Find where the given text appears and provide that cell's center as (x, y) coordinate. 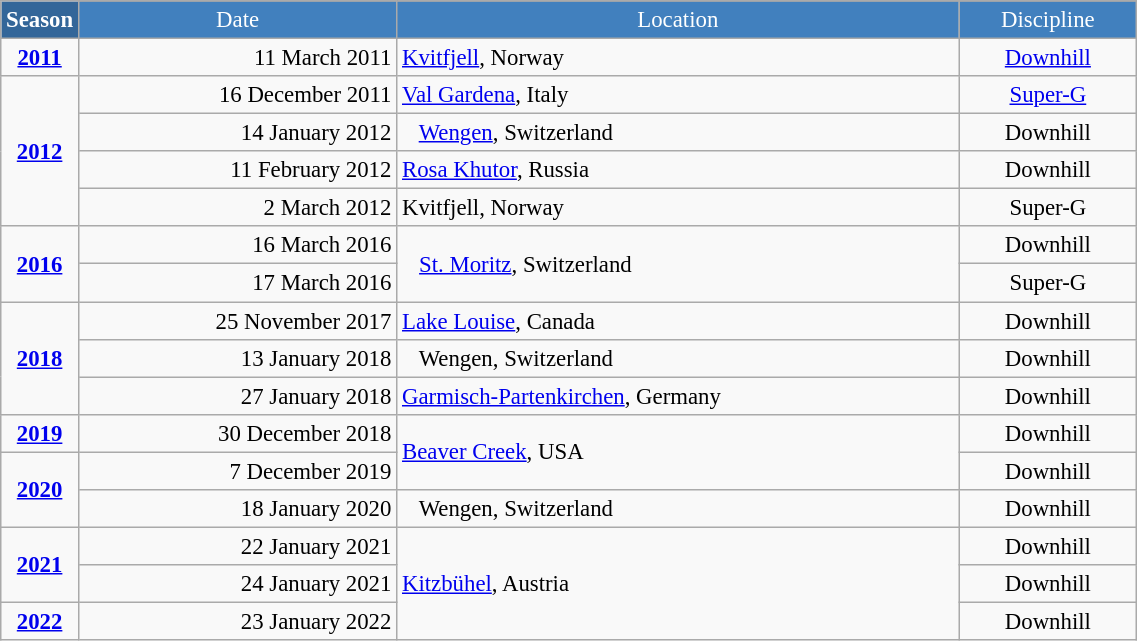
2016 (40, 264)
25 November 2017 (237, 321)
14 January 2012 (237, 133)
27 January 2018 (237, 396)
Beaver Creek, USA (678, 452)
23 January 2022 (237, 621)
Rosa Khutor, Russia (678, 170)
St. Moritz, Switzerland (678, 264)
7 December 2019 (237, 471)
16 December 2011 (237, 95)
2020 (40, 490)
2 March 2012 (237, 208)
2011 (40, 58)
30 December 2018 (237, 433)
2019 (40, 433)
Discipline (1048, 20)
2012 (40, 151)
11 March 2011 (237, 58)
Val Gardena, Italy (678, 95)
16 March 2016 (237, 245)
Date (237, 20)
Kitzbühel, Austria (678, 584)
13 January 2018 (237, 358)
2021 (40, 564)
Season (40, 20)
17 March 2016 (237, 283)
Lake Louise, Canada (678, 321)
2022 (40, 621)
18 January 2020 (237, 509)
2018 (40, 358)
Garmisch-Partenkirchen, Germany (678, 396)
22 January 2021 (237, 546)
11 February 2012 (237, 170)
24 January 2021 (237, 584)
Location (678, 20)
